Locate the cell with the specified text and output its [X, Y] center coordinate. 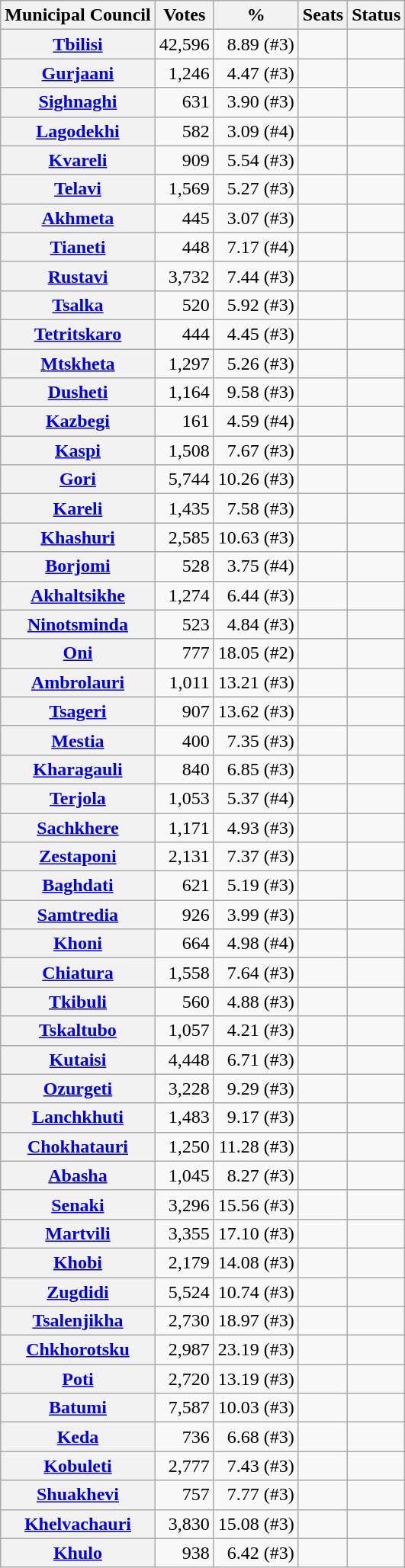
3.09 (#4) [256, 131]
Zestaponi [78, 857]
631 [185, 102]
Rustavi [78, 276]
4.59 (#4) [256, 422]
% [256, 15]
Tetritskaro [78, 334]
5.92 (#3) [256, 305]
1,250 [185, 1146]
5,744 [185, 479]
Kaspi [78, 451]
17.10 (#3) [256, 1233]
Ninotsminda [78, 624]
3,732 [185, 276]
938 [185, 1553]
4.45 (#3) [256, 334]
Kharagauli [78, 769]
1,045 [185, 1175]
Shuakhevi [78, 1495]
Borjomi [78, 566]
1,053 [185, 798]
7.17 (#4) [256, 247]
Lagodekhi [78, 131]
1,274 [185, 595]
1,508 [185, 451]
Kutaisi [78, 1060]
4,448 [185, 1060]
Senaki [78, 1204]
8.27 (#3) [256, 1175]
736 [185, 1437]
2,179 [185, 1262]
7.58 (#3) [256, 508]
7.67 (#3) [256, 451]
1,171 [185, 827]
13.21 (#3) [256, 682]
1,435 [185, 508]
7.37 (#3) [256, 857]
3,830 [185, 1524]
Khulo [78, 1553]
Baghdati [78, 886]
5.19 (#3) [256, 886]
1,569 [185, 189]
560 [185, 1002]
10.74 (#3) [256, 1292]
4.21 (#3) [256, 1031]
7.44 (#3) [256, 276]
Municipal Council [78, 15]
Tianeti [78, 247]
400 [185, 740]
1,246 [185, 73]
3.90 (#3) [256, 102]
5.54 (#3) [256, 160]
Poti [78, 1379]
1,558 [185, 973]
6.85 (#3) [256, 769]
Oni [78, 653]
Mtskheta [78, 364]
444 [185, 334]
15.08 (#3) [256, 1524]
Ozurgeti [78, 1089]
Lanchkhuti [78, 1117]
Keda [78, 1437]
Tbilisi [78, 44]
Gurjaani [78, 73]
2,131 [185, 857]
528 [185, 566]
2,730 [185, 1321]
2,777 [185, 1466]
Akhmeta [78, 218]
9.58 (#3) [256, 393]
Seats [323, 15]
Telavi [78, 189]
1,297 [185, 364]
Sachkhere [78, 827]
11.28 (#3) [256, 1146]
Abasha [78, 1175]
Kobuleti [78, 1466]
5.37 (#4) [256, 798]
15.56 (#3) [256, 1204]
3.75 (#4) [256, 566]
42,596 [185, 44]
23.19 (#3) [256, 1350]
4.98 (#4) [256, 944]
10.63 (#3) [256, 537]
Akhaltsikhe [78, 595]
448 [185, 247]
Khoni [78, 944]
7,587 [185, 1408]
Samtredia [78, 915]
Tskaltubo [78, 1031]
1,164 [185, 393]
6.42 (#3) [256, 1553]
Khashuri [78, 537]
Khobi [78, 1262]
9.17 (#3) [256, 1117]
10.03 (#3) [256, 1408]
2,720 [185, 1379]
Khelvachauri [78, 1524]
4.93 (#3) [256, 827]
Status [377, 15]
Votes [185, 15]
14.08 (#3) [256, 1262]
6.71 (#3) [256, 1060]
523 [185, 624]
7.43 (#3) [256, 1466]
4.47 (#3) [256, 73]
3.99 (#3) [256, 915]
926 [185, 915]
4.84 (#3) [256, 624]
Tsalenjikha [78, 1321]
7.35 (#3) [256, 740]
1,011 [185, 682]
6.44 (#3) [256, 595]
Tsageri [78, 711]
6.68 (#3) [256, 1437]
13.62 (#3) [256, 711]
7.64 (#3) [256, 973]
3,296 [185, 1204]
4.88 (#3) [256, 1002]
Chokhatauri [78, 1146]
161 [185, 422]
Tkibuli [78, 1002]
664 [185, 944]
1,483 [185, 1117]
8.89 (#3) [256, 44]
Chkhorotsku [78, 1350]
909 [185, 160]
840 [185, 769]
13.19 (#3) [256, 1379]
520 [185, 305]
10.26 (#3) [256, 479]
7.77 (#3) [256, 1495]
2,987 [185, 1350]
445 [185, 218]
5.26 (#3) [256, 364]
3.07 (#3) [256, 218]
757 [185, 1495]
Chiatura [78, 973]
Tsalka [78, 305]
Mestia [78, 740]
Ambrolauri [78, 682]
907 [185, 711]
Kvareli [78, 160]
582 [185, 131]
Terjola [78, 798]
Gori [78, 479]
Kareli [78, 508]
777 [185, 653]
18.97 (#3) [256, 1321]
Kazbegi [78, 422]
621 [185, 886]
5.27 (#3) [256, 189]
9.29 (#3) [256, 1089]
Zugdidi [78, 1292]
5,524 [185, 1292]
1,057 [185, 1031]
3,355 [185, 1233]
3,228 [185, 1089]
Batumi [78, 1408]
2,585 [185, 537]
Dusheti [78, 393]
Sighnaghi [78, 102]
Martvili [78, 1233]
18.05 (#2) [256, 653]
